Extract the [x, y] coordinate from the center of the cell holding the provided text.  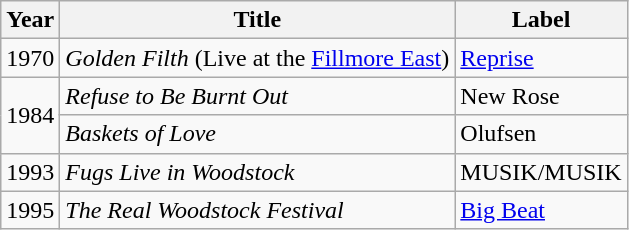
1984 [30, 115]
Big Beat [541, 210]
Fugs Live in Woodstock [258, 172]
1993 [30, 172]
Reprise [541, 58]
1970 [30, 58]
The Real Woodstock Festival [258, 210]
Label [541, 20]
Baskets of Love [258, 134]
Olufsen [541, 134]
1995 [30, 210]
Title [258, 20]
MUSIK/MUSIK [541, 172]
Golden Filth (Live at the Fillmore East) [258, 58]
New Rose [541, 96]
Year [30, 20]
Refuse to Be Burnt Out [258, 96]
